Output the (x, y) coordinate of the center of the cell containing the given text.  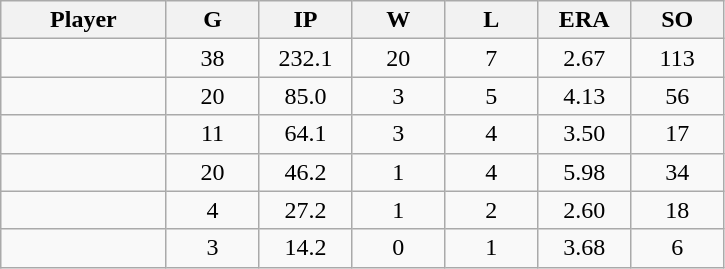
18 (678, 210)
113 (678, 58)
W (398, 20)
IP (306, 20)
5.98 (584, 172)
232.1 (306, 58)
SO (678, 20)
L (492, 20)
14.2 (306, 248)
3.68 (584, 248)
46.2 (306, 172)
17 (678, 134)
3.50 (584, 134)
85.0 (306, 96)
11 (212, 134)
27.2 (306, 210)
2 (492, 210)
6 (678, 248)
2.60 (584, 210)
ERA (584, 20)
4.13 (584, 96)
64.1 (306, 134)
7 (492, 58)
2.67 (584, 58)
Player (84, 20)
0 (398, 248)
G (212, 20)
34 (678, 172)
5 (492, 96)
38 (212, 58)
56 (678, 96)
